Locate the cell with the specified text and output its (x, y) center coordinate. 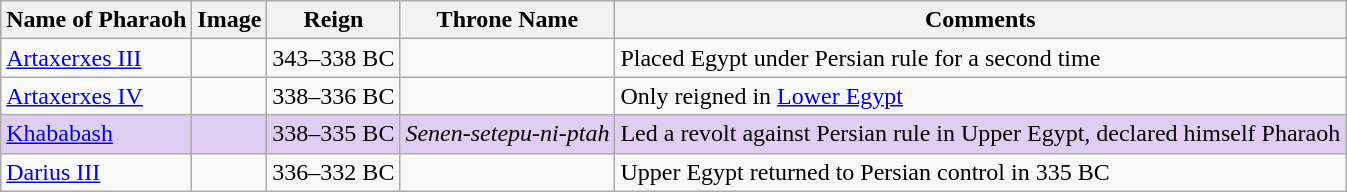
Reign (334, 20)
Upper Egypt returned to Persian control in 335 BC (980, 172)
Placed Egypt under Persian rule for a second time (980, 58)
Comments (980, 20)
Artaxerxes IV (96, 96)
Led a revolt against Persian rule in Upper Egypt, declared himself Pharaoh (980, 134)
Only reigned in Lower Egypt (980, 96)
Senen-setepu-ni-ptah (508, 134)
343–338 BC (334, 58)
336–332 BC (334, 172)
Image (230, 20)
Name of Pharaoh (96, 20)
338–335 BC (334, 134)
Khababash (96, 134)
Artaxerxes III (96, 58)
Throne Name (508, 20)
Darius III (96, 172)
338–336 BC (334, 96)
